Output the [x, y] coordinate of the center of the cell containing the given text.  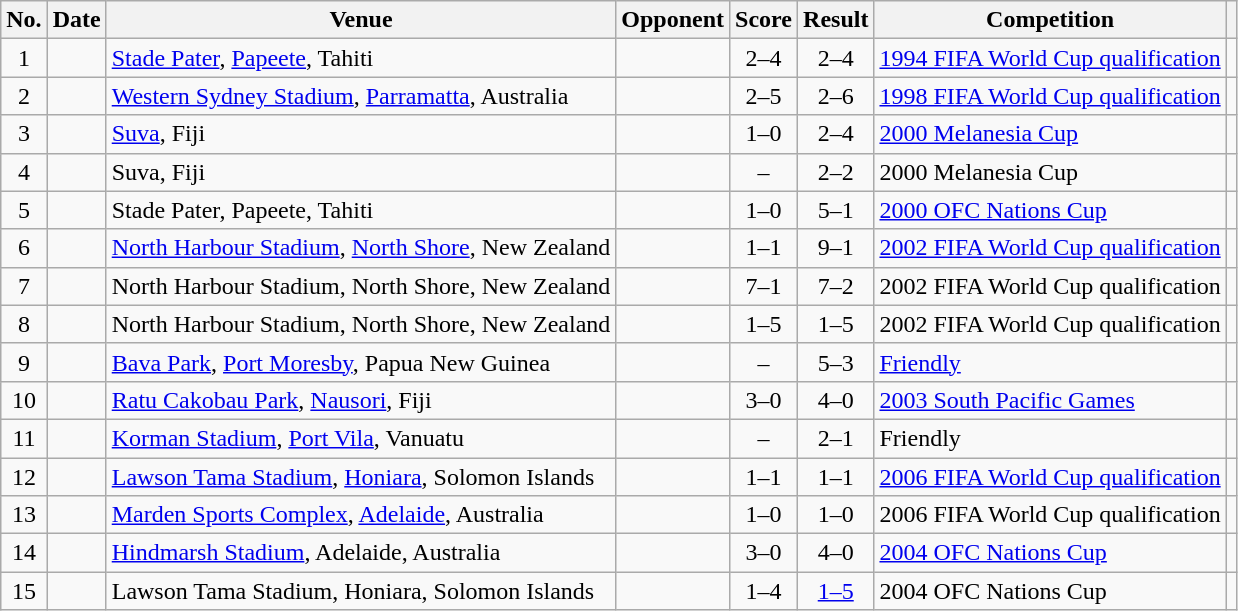
Date [76, 20]
Competition [1050, 20]
6 [24, 248]
12 [24, 477]
Marden Sports Complex, Adelaide, Australia [361, 515]
2003 South Pacific Games [1050, 400]
7–1 [764, 286]
Result [836, 20]
Bava Park, Port Moresby, Papua New Guinea [361, 362]
Ratu Cakobau Park, Nausori, Fiji [361, 400]
9 [24, 362]
7–2 [836, 286]
2–1 [836, 438]
Hindmarsh Stadium, Adelaide, Australia [361, 553]
8 [24, 324]
1998 FIFA World Cup qualification [1050, 96]
15 [24, 591]
2–6 [836, 96]
2 [24, 96]
5–3 [836, 362]
1–4 [764, 591]
11 [24, 438]
1 [24, 58]
13 [24, 515]
14 [24, 553]
5 [24, 210]
7 [24, 286]
Opponent [673, 20]
Korman Stadium, Port Vila, Vanuatu [361, 438]
5–1 [836, 210]
Venue [361, 20]
4 [24, 172]
1994 FIFA World Cup qualification [1050, 58]
No. [24, 20]
Western Sydney Stadium, Parramatta, Australia [361, 96]
2–2 [836, 172]
Score [764, 20]
2000 OFC Nations Cup [1050, 210]
2–5 [764, 96]
10 [24, 400]
3 [24, 134]
9–1 [836, 248]
